Determine the [X, Y] coordinate at the center of the cell enclosing the given text.  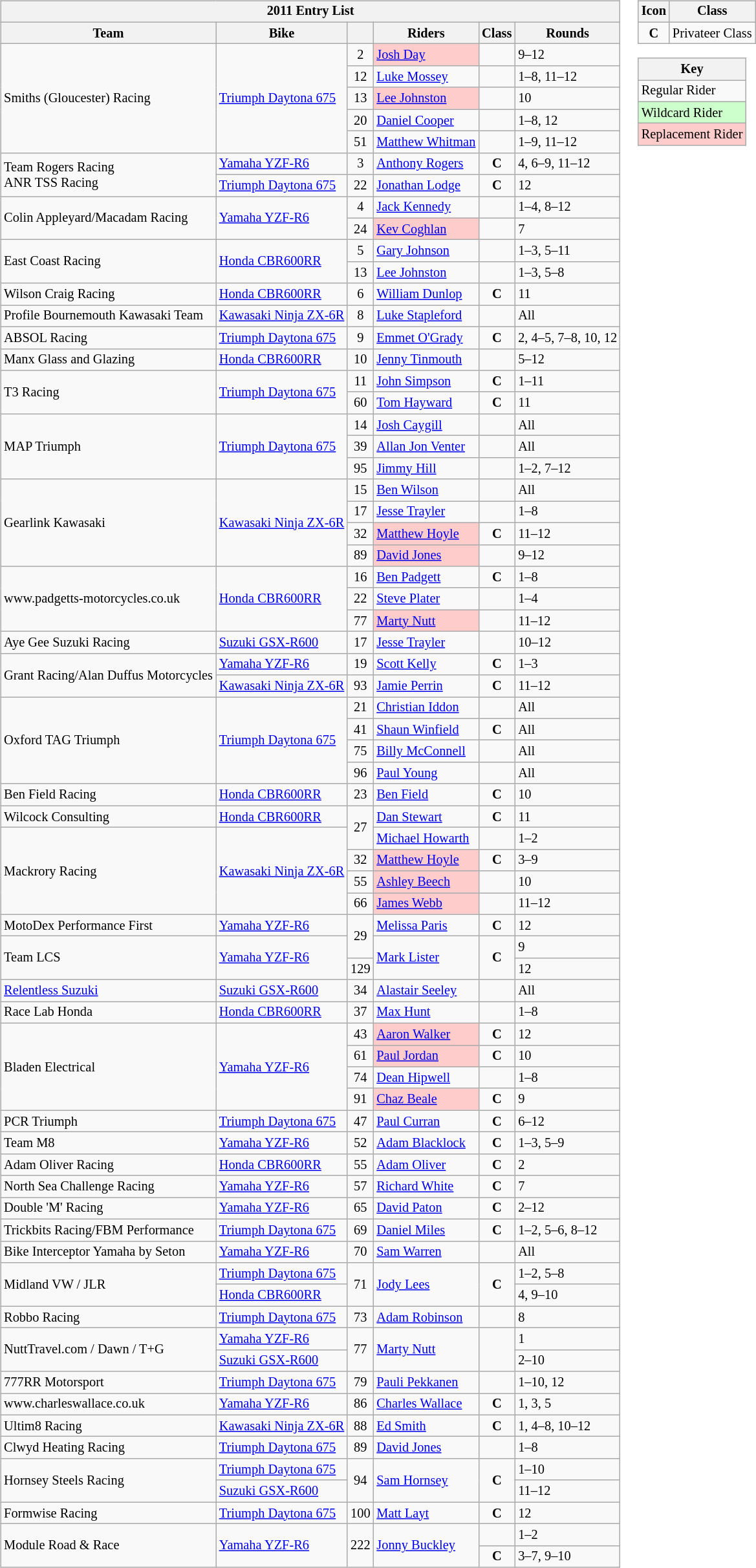
Luke Mossey [426, 77]
Aaron Walker [426, 1034]
Shaun Winfield [426, 729]
1, 3, 5 [568, 1404]
1, 4–8, 10–12 [568, 1426]
Jenny Tinmouth [426, 360]
Josh Caygill [426, 425]
39 [360, 447]
Adam Blacklock [426, 1143]
www.charleswallace.co.uk [109, 1404]
Ed Smith [426, 1426]
24 [360, 229]
Profile Bournemouth Kawasaki Team [109, 316]
Ben Padgett [426, 577]
Relentless Suzuki [109, 991]
1–4, 8–12 [568, 208]
1–3 [568, 664]
66 [360, 904]
Privateer Class [713, 33]
57 [360, 1187]
73 [360, 1317]
Team M8 [109, 1143]
94 [360, 1481]
1–4 [568, 599]
Module Road & Race [109, 1545]
ABSOL Racing [109, 338]
95 [360, 468]
Kev Coghlan [426, 229]
Matt Layt [426, 1513]
Matthew Whitman [426, 142]
5 [360, 251]
Melissa Paris [426, 925]
Billy McConnell [426, 751]
100 [360, 1513]
Trickbits Racing/FBM Performance [109, 1230]
Charles Wallace [426, 1404]
1–3, 5–8 [568, 273]
Sam Warren [426, 1252]
East Coast Racing [109, 261]
Bike Interceptor Yamaha by Seton [109, 1252]
Riders [426, 33]
Midland VW / JLR [109, 1284]
Formwise Racing [109, 1513]
Mackrory Racing [109, 872]
71 [360, 1284]
NuttTravel.com / Dawn / T+G [109, 1350]
Wildcard Rider [692, 113]
Paul Jordan [426, 1056]
Gary Johnson [426, 251]
Chaz Beale [426, 1099]
10–12 [568, 643]
20 [360, 120]
21 [360, 708]
4, 6–9, 11–12 [568, 164]
1–3, 5–9 [568, 1143]
Daniel Cooper [426, 120]
2, 4–5, 7–8, 10, 12 [568, 338]
Regular Rider [692, 91]
70 [360, 1252]
79 [360, 1382]
North Sea Challenge Racing [109, 1187]
Adam Oliver Racing [109, 1165]
65 [360, 1208]
1–2, 5–6, 8–12 [568, 1230]
43 [360, 1034]
2–10 [568, 1360]
Dan Stewart [426, 817]
Paul Curran [426, 1121]
Ultim8 Racing [109, 1426]
Jonny Buckley [426, 1545]
86 [360, 1404]
1–11 [568, 381]
Jimmy Hill [426, 468]
1–9, 11–12 [568, 142]
27 [360, 828]
Luke Stapleford [426, 316]
93 [360, 686]
Steve Plater [426, 599]
Scott Kelly [426, 664]
Aye Gee Suzuki Racing [109, 643]
Replacement Rider [692, 134]
Ben Field [426, 795]
Hornsey Steels Racing [109, 1481]
34 [360, 991]
Michael Howarth [426, 839]
91 [360, 1099]
Ashley Beech [426, 882]
Tom Hayward [426, 403]
MotoDex Performance First [109, 925]
3–9 [568, 860]
T3 Racing [109, 392]
4, 9–10 [568, 1295]
Jack Kennedy [426, 208]
Josh Day [426, 55]
David Paton [426, 1208]
Bladen Electrical [109, 1067]
1–2, 7–12 [568, 468]
3–7, 9–10 [568, 1556]
Icon [654, 12]
6–12 [568, 1121]
23 [360, 795]
William Dunlop [426, 294]
69 [360, 1230]
Sam Hornsey [426, 1481]
Max Hunt [426, 1013]
Ben Wilson [426, 490]
Key [692, 69]
16 [360, 577]
Manx Glass and Glazing [109, 360]
3 [360, 164]
61 [360, 1056]
Wilcock Consulting [109, 817]
Adam Robinson [426, 1317]
14 [360, 425]
Christian Iddon [426, 708]
Oxford TAG Triumph [109, 741]
Jody Lees [426, 1284]
Ben Field Racing [109, 795]
4 [360, 208]
Jamie Perrin [426, 686]
Mark Lister [426, 958]
John Simpson [426, 381]
Adam Oliver [426, 1165]
Jonathan Lodge [426, 186]
1 [568, 1339]
Race Lab Honda [109, 1013]
29 [360, 936]
Pauli Pekkanen [426, 1382]
Dean Hipwell [426, 1078]
15 [360, 490]
60 [360, 403]
Bike [282, 33]
Smiths (Gloucester) Racing [109, 98]
James Webb [426, 904]
1–2, 5–8 [568, 1274]
Daniel Miles [426, 1230]
777RR Motorsport [109, 1382]
Alastair Seeley [426, 991]
2–12 [568, 1208]
1–3, 5–11 [568, 251]
47 [360, 1121]
129 [360, 969]
51 [360, 142]
Robbo Racing [109, 1317]
Paul Young [426, 773]
1–10, 12 [568, 1382]
52 [360, 1143]
88 [360, 1426]
Allan Jon Venter [426, 447]
Gearlink Kawasaki [109, 522]
Double 'M' Racing [109, 1208]
MAP Triumph [109, 446]
6 [360, 294]
Team Rogers RacingANR TSS Racing [109, 175]
Grant Racing/Alan Duffus Motorcycles [109, 675]
222 [360, 1545]
Richard White [426, 1187]
Wilson Craig Racing [109, 294]
37 [360, 1013]
Emmet O'Grady [426, 338]
Clwyd Heating Racing [109, 1448]
Rounds [568, 33]
Team [109, 33]
75 [360, 751]
www.padgetts-motorcycles.co.uk [109, 599]
1–8, 11–12 [568, 77]
1–8, 12 [568, 120]
19 [360, 664]
Colin Appleyard/Macadam Racing [109, 219]
41 [360, 729]
Anthony Rogers [426, 164]
74 [360, 1078]
2011 Entry List [310, 12]
PCR Triumph [109, 1121]
Team LCS [109, 958]
1–10 [568, 1470]
96 [360, 773]
5–12 [568, 360]
